Search for the cell housing the specified text and yield its [x, y] center coordinate. 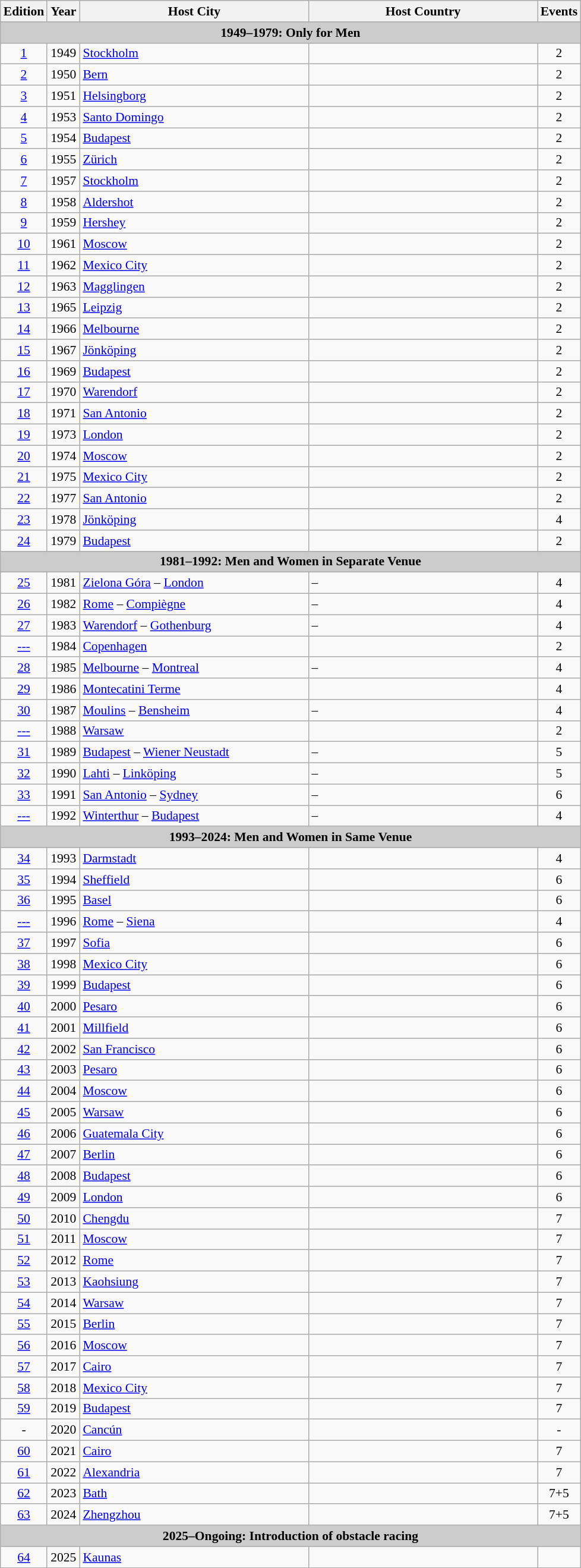
43 [24, 1070]
1971 [63, 414]
64 [24, 1557]
62 [24, 1494]
38 [24, 964]
48 [24, 1176]
Budapest – Wiener Neustadt [194, 752]
31 [24, 752]
San Antonio – Sydney [194, 795]
Chengdu [194, 1218]
1975 [63, 477]
Kaunas [194, 1557]
Darmstadt [194, 858]
1974 [63, 456]
1963 [63, 286]
24 [24, 541]
Melbourne [194, 329]
Santo Domingo [194, 117]
Magglingen [194, 286]
Rome – Compiègne [194, 604]
1949 [63, 53]
9 [24, 223]
1954 [63, 138]
20 [24, 456]
18 [24, 414]
Year [63, 11]
10 [24, 244]
3 [24, 96]
40 [24, 1007]
37 [24, 943]
2023 [63, 1494]
Host City [194, 11]
2020 [63, 1430]
55 [24, 1324]
2002 [63, 1049]
1997 [63, 943]
1979 [63, 541]
2003 [63, 1070]
1981–1992: Men and Women in Separate Venue [290, 562]
Moulins – Bensheim [194, 710]
1949–1979: Only for Men [290, 33]
Bath [194, 1494]
1993–2024: Men and Women in Same Venue [290, 837]
36 [24, 901]
2024 [63, 1515]
1986 [63, 689]
42 [24, 1049]
Bern [194, 75]
Leipzig [194, 308]
52 [24, 1261]
60 [24, 1451]
1994 [63, 880]
Zhengzhou [194, 1515]
41 [24, 1028]
1966 [63, 329]
1961 [63, 244]
2019 [63, 1409]
1965 [63, 308]
San Francisco [194, 1049]
13 [24, 308]
Kaohsiung [194, 1282]
Millfield [194, 1028]
1977 [63, 499]
1982 [63, 604]
Helsingborg [194, 96]
1959 [63, 223]
32 [24, 774]
2005 [63, 1113]
58 [24, 1388]
2007 [63, 1155]
59 [24, 1409]
12 [24, 286]
1967 [63, 350]
1973 [63, 435]
1969 [63, 371]
49 [24, 1197]
54 [24, 1303]
Zielona Góra – London [194, 583]
1996 [63, 922]
2009 [63, 1197]
Melbourne – Montreal [194, 668]
1995 [63, 901]
61 [24, 1472]
1981 [63, 583]
28 [24, 668]
56 [24, 1346]
2015 [63, 1324]
45 [24, 1113]
1984 [63, 647]
2000 [63, 1007]
1958 [63, 202]
1988 [63, 731]
2025 [63, 1557]
2013 [63, 1282]
1953 [63, 117]
2012 [63, 1261]
2014 [63, 1303]
1993 [63, 858]
22 [24, 499]
Montecatini Terme [194, 689]
Winterthur – Budapest [194, 816]
Hershey [194, 223]
15 [24, 350]
1978 [63, 519]
44 [24, 1091]
34 [24, 858]
50 [24, 1218]
27 [24, 625]
21 [24, 477]
47 [24, 1155]
1983 [63, 625]
1985 [63, 668]
1962 [63, 266]
1970 [63, 392]
17 [24, 392]
2004 [63, 1091]
2010 [63, 1218]
16 [24, 371]
2016 [63, 1346]
1957 [63, 181]
1955 [63, 160]
2025–Ongoing: Introduction of obstacle racing [290, 1536]
1992 [63, 816]
2021 [63, 1451]
1987 [63, 710]
1950 [63, 75]
19 [24, 435]
Alexandria [194, 1472]
1 [24, 53]
57 [24, 1367]
Host Country [423, 11]
Edition [24, 11]
Cancún [194, 1430]
33 [24, 795]
2006 [63, 1134]
Aldershot [194, 202]
1998 [63, 964]
Warendorf [194, 392]
Sofia [194, 943]
30 [24, 710]
2017 [63, 1367]
Sheffield [194, 880]
25 [24, 583]
Warendorf – Gothenburg [194, 625]
Copenhagen [194, 647]
46 [24, 1134]
2011 [63, 1239]
23 [24, 519]
2008 [63, 1176]
26 [24, 604]
63 [24, 1515]
Zürich [194, 160]
Rome – Siena [194, 922]
11 [24, 266]
8 [24, 202]
Lahti – Linköping [194, 774]
29 [24, 689]
51 [24, 1239]
39 [24, 985]
2022 [63, 1472]
1991 [63, 795]
53 [24, 1282]
1951 [63, 96]
1999 [63, 985]
1989 [63, 752]
Basel [194, 901]
2018 [63, 1388]
Guatemala City [194, 1134]
2001 [63, 1028]
1990 [63, 774]
Rome [194, 1261]
Events [560, 11]
35 [24, 880]
14 [24, 329]
